Provide the (x, y) coordinate of the cell's center where the given text is located.  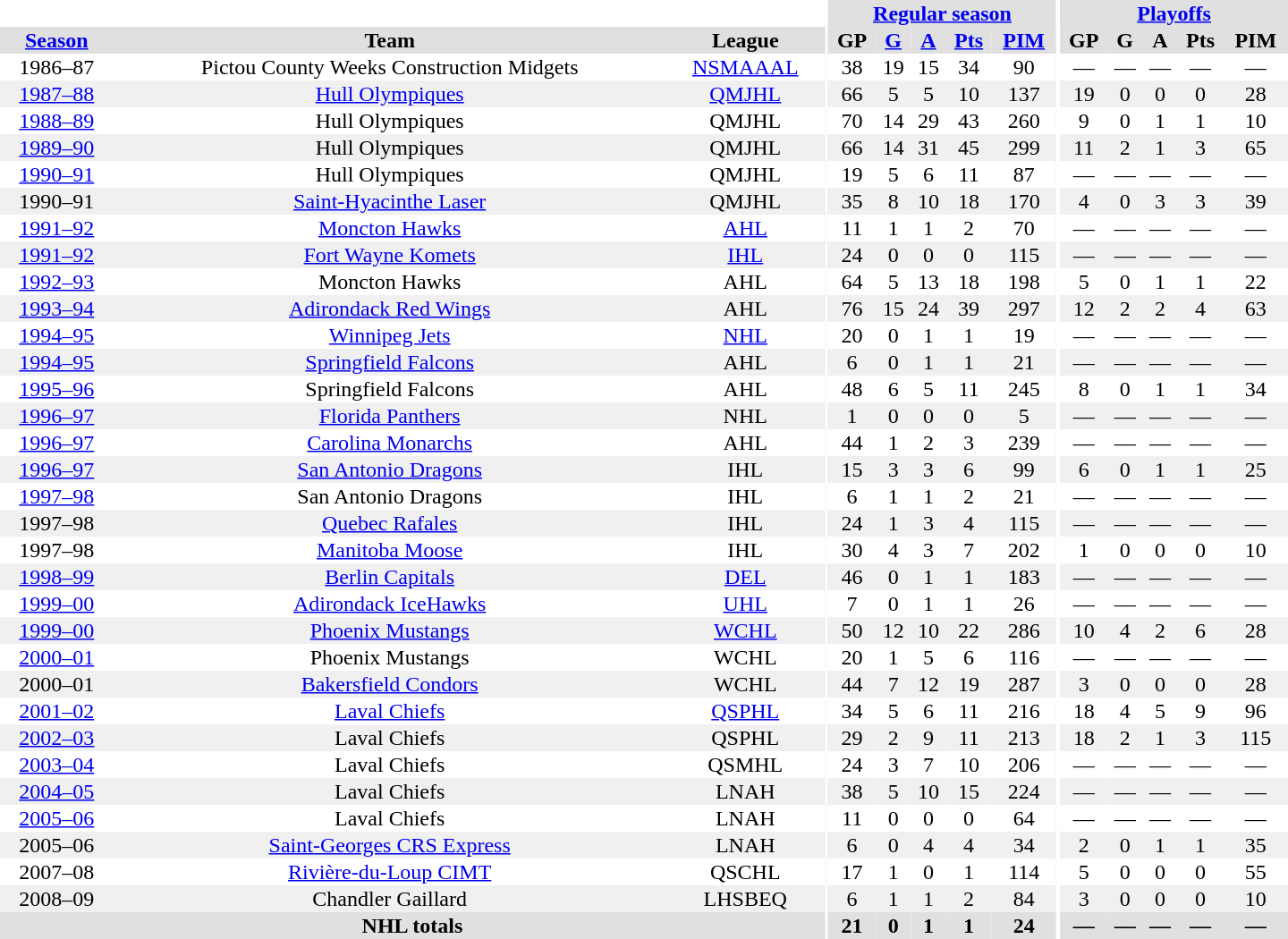
206 (1024, 765)
137 (1024, 94)
Manitoba Moose (390, 550)
202 (1024, 550)
48 (852, 389)
46 (852, 577)
114 (1024, 872)
17 (852, 872)
239 (1024, 443)
65 (1256, 148)
1993–94 (57, 309)
297 (1024, 309)
Fort Wayne Komets (390, 255)
76 (852, 309)
Team (390, 40)
1989–90 (57, 148)
Carolina Monarchs (390, 443)
43 (970, 121)
Pictou County Weeks Construction Midgets (390, 67)
QSCHL (746, 872)
45 (970, 148)
2008–09 (57, 899)
30 (852, 550)
50 (852, 630)
Chandler Gaillard (390, 899)
UHL (746, 604)
2004–05 (57, 791)
2007–08 (57, 872)
Regular season (943, 13)
Season (57, 40)
183 (1024, 577)
2002–03 (57, 738)
Adirondack Red Wings (390, 309)
287 (1024, 684)
2001–02 (57, 711)
2003–04 (57, 765)
QSMHL (746, 765)
260 (1024, 121)
1986–87 (57, 67)
Winnipeg Jets (390, 335)
55 (1256, 872)
LHSBEQ (746, 899)
245 (1024, 389)
25 (1256, 469)
Adirondack IceHawks (390, 604)
Florida Panthers (390, 416)
Playoffs (1174, 13)
1995–96 (57, 389)
Saint-Georges CRS Express (390, 845)
1987–88 (57, 94)
26 (1024, 604)
Berlin Capitals (390, 577)
NHL totals (412, 926)
13 (928, 282)
Quebec Rafales (390, 523)
299 (1024, 148)
Rivière-du-Loup CIMT (390, 872)
1988–89 (57, 121)
286 (1024, 630)
Saint-Hyacinthe Laser (390, 201)
1998–99 (57, 577)
Bakersfield Condors (390, 684)
DEL (746, 577)
224 (1024, 791)
1992–93 (57, 282)
League (746, 40)
90 (1024, 67)
87 (1024, 174)
99 (1024, 469)
96 (1256, 711)
31 (928, 148)
84 (1024, 899)
63 (1256, 309)
198 (1024, 282)
170 (1024, 201)
116 (1024, 657)
213 (1024, 738)
216 (1024, 711)
NSMAAAL (746, 67)
